From the cell containing the given text, extract its center point as [X, Y] coordinate. 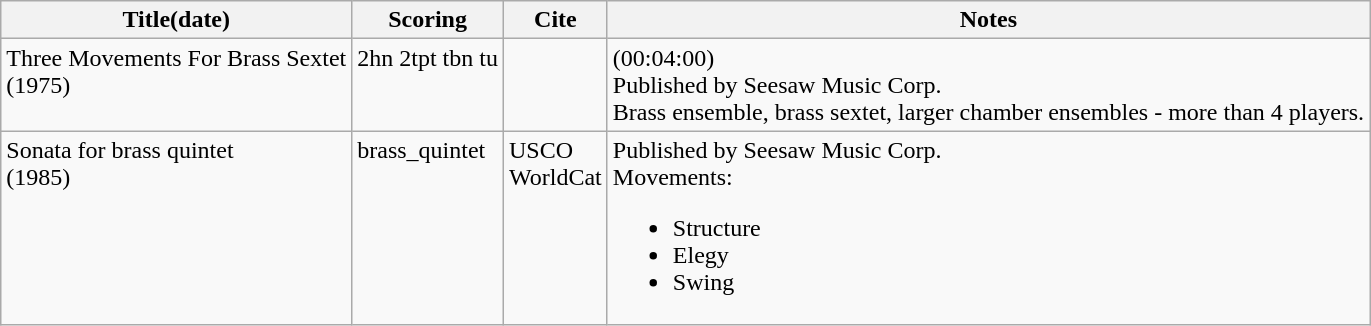
Published by Seesaw Music Corp.Movements:StructureElegySwing [988, 228]
Three Movements For Brass Sextet(1975) [176, 85]
Notes [988, 20]
USCOWorldCat [555, 228]
brass_quintet [428, 228]
(00:04:00)Published by Seesaw Music Corp.Brass ensemble, brass sextet, larger chamber ensembles - more than 4 players. [988, 85]
2hn 2tpt tbn tu [428, 85]
Cite [555, 20]
Title(date) [176, 20]
Scoring [428, 20]
Sonata for brass quintet(1985) [176, 228]
